Return (x, y) of the center of cell containing provided text 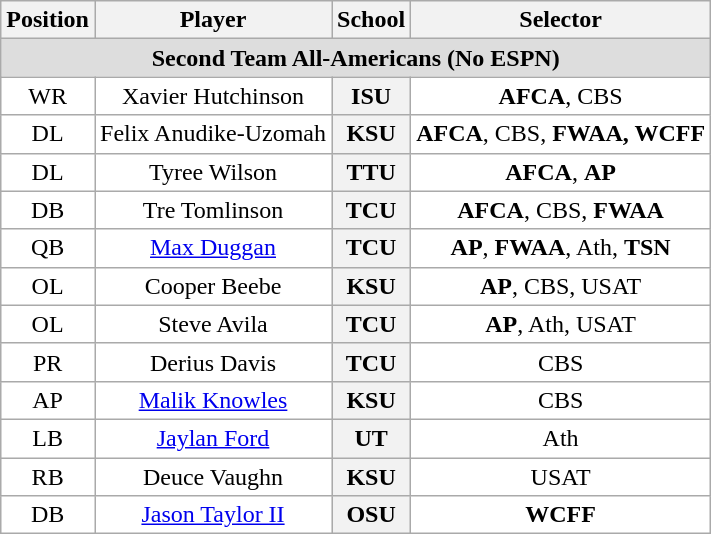
QB (48, 248)
OSU (372, 515)
Ath (561, 438)
PR (48, 362)
TTU (372, 172)
AFCA, CBS, FWAA, WCFF (561, 134)
Tyree Wilson (212, 172)
School (372, 20)
AP, FWAA, Ath, TSN (561, 248)
Steve Avila (212, 324)
Player (212, 20)
Tre Tomlinson (212, 210)
LB (48, 438)
WR (48, 96)
AFCA, CBS, FWAA (561, 210)
Felix Anudike-Uzomah (212, 134)
Deuce Vaughn (212, 477)
AFCA, CBS (561, 96)
Max Duggan (212, 248)
Malik Knowles (212, 400)
WCFF (561, 515)
Jaylan Ford (212, 438)
Position (48, 20)
AP (48, 400)
Selector (561, 20)
UT (372, 438)
AFCA, AP (561, 172)
Xavier Hutchinson (212, 96)
AP, Ath, USAT (561, 324)
Cooper Beebe (212, 286)
USAT (561, 477)
Second Team All-Americans (No ESPN) (356, 58)
AP, CBS, USAT (561, 286)
ISU (372, 96)
Jason Taylor II (212, 515)
RB (48, 477)
Derius Davis (212, 362)
